Locate the cell with the specified text and output its [x, y] center coordinate. 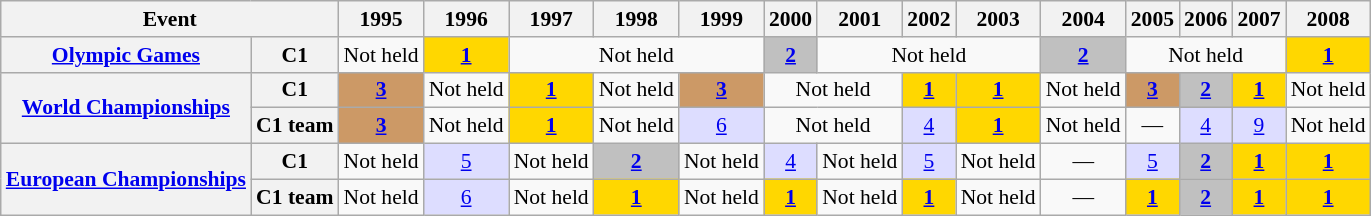
2007 [1258, 19]
1995 [382, 19]
Event [170, 19]
2008 [1328, 19]
2006 [1206, 19]
World Championships [126, 108]
1999 [722, 19]
European Championships [126, 180]
2002 [928, 19]
2005 [1152, 19]
1996 [466, 19]
1997 [552, 19]
9 [1258, 126]
2003 [998, 19]
2004 [1084, 19]
Olympic Games [126, 55]
1998 [636, 19]
2000 [790, 19]
2001 [860, 19]
